Detect which cell encompasses the target text, then output its (x, y) center coordinate. 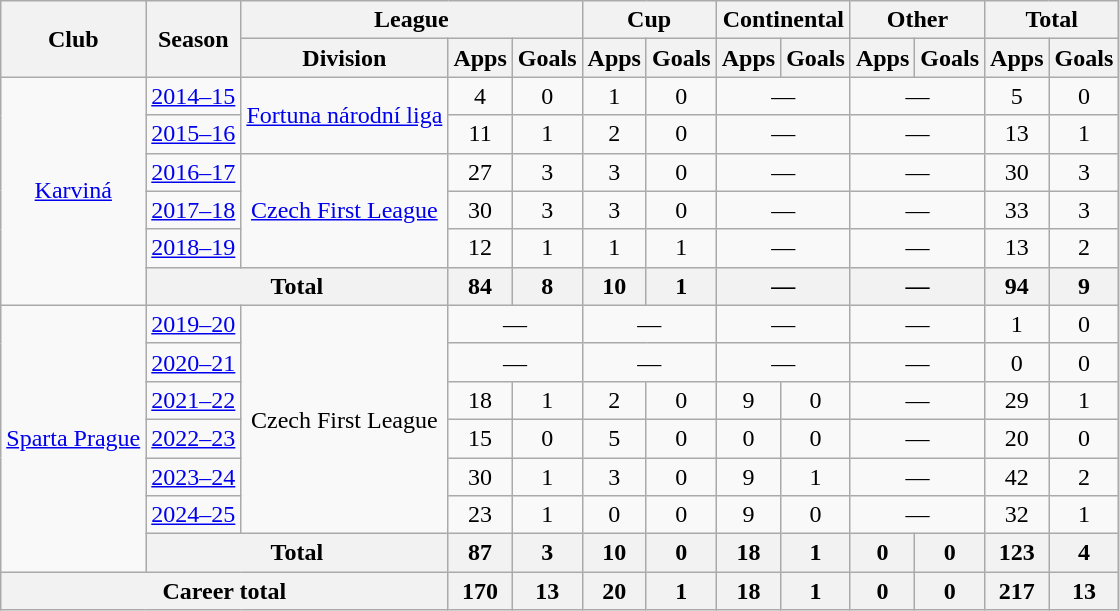
2017–18 (194, 210)
42 (1017, 477)
170 (480, 591)
23 (480, 515)
32 (1017, 515)
27 (480, 172)
Division (344, 58)
2021–22 (194, 400)
2020–21 (194, 362)
Other (917, 20)
2014–15 (194, 96)
Cup (649, 20)
12 (480, 248)
87 (480, 553)
League (412, 20)
2016–17 (194, 172)
8 (547, 286)
123 (1017, 553)
84 (480, 286)
Season (194, 39)
Career total (224, 591)
Sparta Prague (74, 438)
2024–25 (194, 515)
33 (1017, 210)
217 (1017, 591)
2018–19 (194, 248)
15 (480, 438)
Fortuna národní liga (344, 115)
2023–24 (194, 477)
2022–23 (194, 438)
2015–16 (194, 134)
Club (74, 39)
94 (1017, 286)
11 (480, 134)
Continental (783, 20)
29 (1017, 400)
Karviná (74, 191)
2019–20 (194, 324)
